Identify which cell holds the provided text, then report its [X, Y] central coordinate. 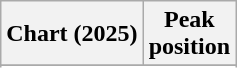
Peakposition [189, 34]
Chart (2025) [72, 34]
